Return the [x, y] coordinate for the center point of the cell that contains the specified text.  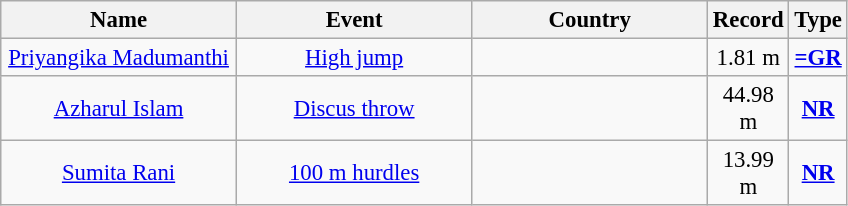
100 m hurdles [354, 174]
Country [590, 20]
13.99 m [748, 174]
Discus throw [354, 108]
44.98 m [748, 108]
Event [354, 20]
Type [818, 20]
Priyangika Madumanthi [119, 58]
Sumita Rani [119, 174]
Azharul Islam [119, 108]
Name [119, 20]
High jump [354, 58]
=GR [818, 58]
1.81 m [748, 58]
Record [748, 20]
